Output the (x, y) coordinate of the center of the cell containing the given text.  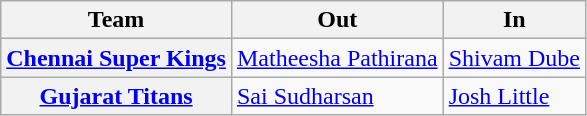
Gujarat Titans (116, 96)
Josh Little (514, 96)
In (514, 20)
Sai Sudharsan (337, 96)
Out (337, 20)
Chennai Super Kings (116, 58)
Matheesha Pathirana (337, 58)
Team (116, 20)
Shivam Dube (514, 58)
